Identify which cell holds the provided text, then report its (x, y) central coordinate. 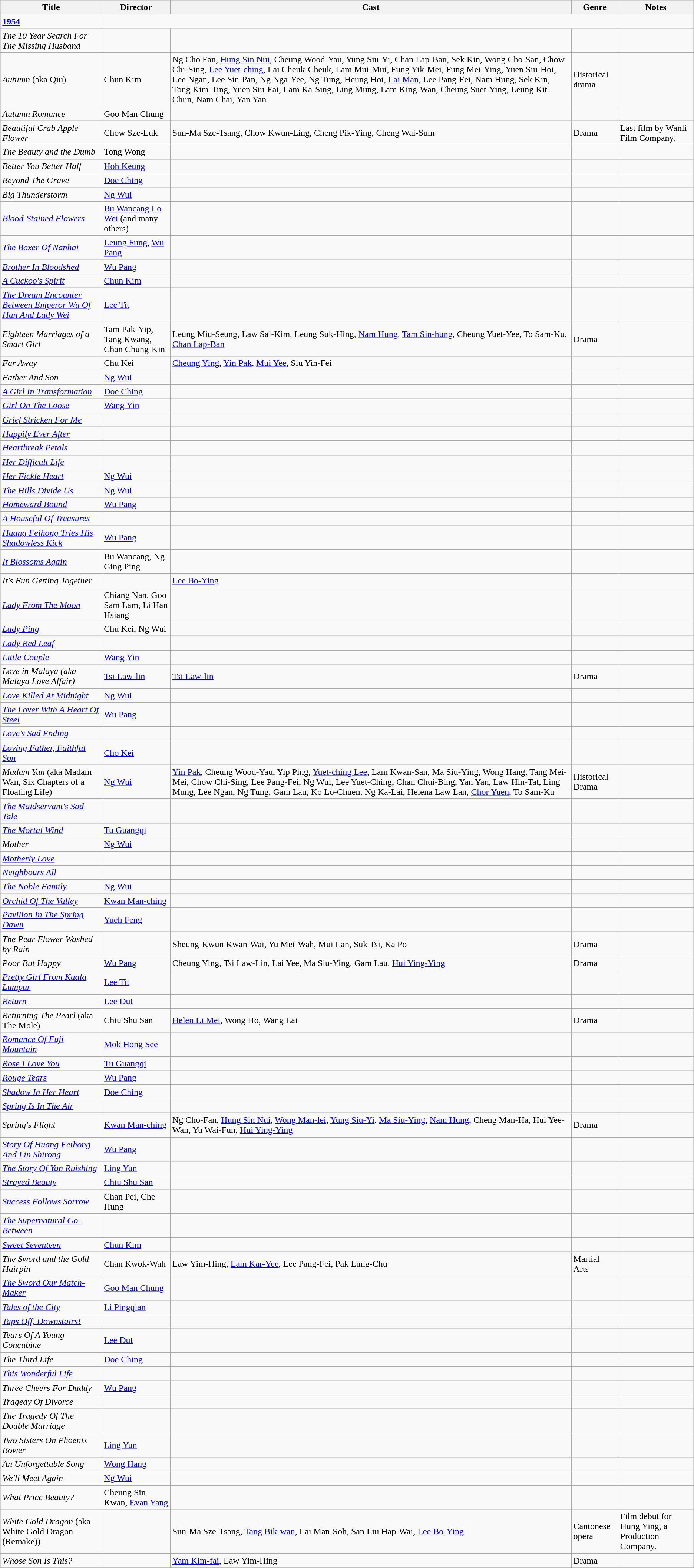
Sweet Seventeen (51, 1245)
Sun-Ma Sze-Tsang, Chow Kwun-Ling, Cheng Pik-Ying, Cheng Wai-Sum (371, 133)
Hoh Keung (136, 166)
Bu Wancang, Ng Ging Ping (136, 562)
What Price Beauty? (51, 1498)
Homeward Bound (51, 504)
Her Fickle Heart (51, 476)
Happily Ever After (51, 434)
An Unforgettable Song (51, 1464)
The Lover With A Heart Of Steel (51, 715)
This Wonderful Life (51, 1373)
Shadow In Her Heart (51, 1092)
Chan Kwok-Wah (136, 1264)
Return (51, 1001)
Better You Better Half (51, 166)
Historical Drama (595, 782)
The Maidservant's Sad Tale (51, 811)
It Blossoms Again (51, 562)
Success Follows Sorrow (51, 1202)
Beautiful Crab Apple Flower (51, 133)
Tales of the City (51, 1307)
Big Thunderstorm (51, 194)
Yueh Feng (136, 920)
Chow Sze-Luk (136, 133)
Bu Wancang Lo Wei (and many others) (136, 218)
Law Yim-Hing, Lam Kar-Yee, Lee Pang-Fei, Pak Lung-Chu (371, 1264)
Spring Is In The Air (51, 1106)
The Hills Divide Us (51, 490)
Wong Hang (136, 1464)
A Girl In Transformation (51, 391)
The Boxer Of Nanhai (51, 248)
Girl On The Loose (51, 406)
Her Difficult Life (51, 462)
Story Of Huang Feihong And Lin Shirong (51, 1149)
Autumn (aka Qiu) (51, 80)
The Beauty and the Dumb (51, 152)
Brother In Bloodshed (51, 267)
Poor But Happy (51, 963)
White Gold Dragon (aka White Gold Dragon (Remake)) (51, 1532)
Spring's Flight (51, 1125)
Blood-Stained Flowers (51, 218)
Historical drama (595, 80)
Tong Wong (136, 152)
Genre (595, 7)
Pretty Girl From Kuala Lumpur (51, 982)
Sun-Ma Sze-Tsang, Tang Bik-wan, Lai Man-Soh, San Liu Hap-Wai, Lee Bo-Ying (371, 1532)
Cast (371, 7)
Heartbreak Petals (51, 448)
The Sword Our Match-Maker (51, 1288)
Chu Kei, Ng Wui (136, 629)
The Dream Encounter Between Emperor Wu Of Han And Lady Wei (51, 305)
Taps Off, Downstairs! (51, 1321)
Beyond The Grave (51, 180)
Madam Yun (aka Madam Wan, Six Chapters of a Floating Life) (51, 782)
Cho Kei (136, 752)
Lady Ping (51, 629)
Returning The Pearl (aka The Mole) (51, 1020)
Ng Cho-Fan, Hung Sin Nui, Wong Man-lei, Yung Siu-Yi, Ma Siu-Ying, Nam Hung, Cheng Man-Ha, Hui Yee-Wan, Yu Wai-Fun, Hui Ying-Ying (371, 1125)
Tears Of A Young Concubine (51, 1340)
Cheung Ying, Tsi Law-Lin, Lai Yee, Ma Siu-Ying, Gam Lau, Hui Ying-Ying (371, 963)
Cheung Sin Kwan, Evan Yang (136, 1498)
Mok Hong See (136, 1045)
Rouge Tears (51, 1078)
Love Killed At Midnight (51, 695)
Autumn Romance (51, 114)
Martial Arts (595, 1264)
The Supernatural Go-Between (51, 1225)
A Houseful Of Treasures (51, 518)
Little Couple (51, 657)
The Story Of Yan Ruishing (51, 1168)
Helen Li Mei, Wong Ho, Wang Lai (371, 1020)
Love in Malaya (aka Malaya Love Affair) (51, 676)
Cheung Ying, Yin Pak, Mui Yee, Siu Yin-Fei (371, 363)
The Third Life (51, 1359)
Three Cheers For Daddy (51, 1387)
Sheung-Kwun Kwan-Wai, Yu Mei-Wah, Mui Lan, Suk Tsi, Ka Po (371, 944)
Tragedy Of Divorce (51, 1402)
Eighteen Marriages of a Smart Girl (51, 339)
The Noble Family (51, 887)
Lady Red Leaf (51, 643)
Strayed Beauty (51, 1182)
We'll Meet Again (51, 1478)
It's Fun Getting Together (51, 581)
Mother (51, 844)
The Pear Flower Washed by Rain (51, 944)
The Tragedy Of The Double Marriage (51, 1420)
Orchid Of The Valley (51, 901)
Chiang Nan, Goo Sam Lam, Li Han Hsiang (136, 605)
Motherly Love (51, 858)
Huang Feihong Tries His Shadowless Kick (51, 537)
Grief Stricken For Me (51, 420)
The 10 Year Search For The Missing Husband (51, 41)
Two Sisters On Phoenix Bower (51, 1445)
Love's Sad Ending (51, 734)
Director (136, 7)
Chan Pei, Che Hung (136, 1202)
Rose I Love You (51, 1063)
Loving Father, Faithful Son (51, 752)
Notes (656, 7)
Lee Bo-Ying (371, 581)
Pavilion In The Spring Dawn (51, 920)
Romance Of Fuji Mountain (51, 1045)
A Cuckoo's Spirit (51, 281)
The Sword and the Gold Hairpin (51, 1264)
Whose Son Is This? (51, 1561)
Leung Miu-Seung, Law Sai-Kim, Leung Suk-Hing, Nam Hung, Tam Sin-hung, Cheung Yuet-Yee, To Sam-Ku, Chan Lap-Ban (371, 339)
Father And Son (51, 377)
Neighbours All (51, 873)
Leung Fung, Wu Pang (136, 248)
The Mortal Wind (51, 830)
Li Pingqian (136, 1307)
Far Away (51, 363)
Lady From The Moon (51, 605)
Tam Pak-Yip, Tang Kwang, Chan Chung-Kin (136, 339)
Chu Kei (136, 363)
Yam Kim-fai, Law Yim-Hing (371, 1561)
Film debut for Hung Ying, a Production Company. (656, 1532)
Cantonese opera (595, 1532)
1954 (51, 21)
Last film by Wanli Film Company. (656, 133)
Title (51, 7)
